Find where the given text appears and provide that cell's center as (x, y) coordinate. 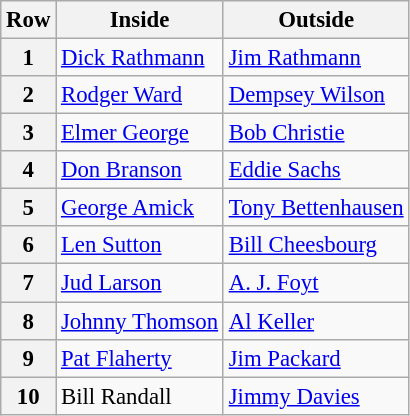
Elmer George (140, 133)
3 (28, 133)
7 (28, 283)
4 (28, 170)
1 (28, 58)
9 (28, 358)
Jud Larson (140, 283)
5 (28, 208)
8 (28, 321)
Bill Randall (140, 396)
Inside (140, 20)
Tony Bettenhausen (316, 208)
Jim Rathmann (316, 58)
10 (28, 396)
Bill Cheesbourg (316, 245)
2 (28, 95)
George Amick (140, 208)
Outside (316, 20)
Jimmy Davies (316, 396)
Rodger Ward (140, 95)
Al Keller (316, 321)
Don Branson (140, 170)
Eddie Sachs (316, 170)
Len Sutton (140, 245)
Jim Packard (316, 358)
Johnny Thomson (140, 321)
A. J. Foyt (316, 283)
Dick Rathmann (140, 58)
Pat Flaherty (140, 358)
Dempsey Wilson (316, 95)
Bob Christie (316, 133)
Row (28, 20)
6 (28, 245)
